Output the [X, Y] coordinate of the center of the cell containing the given text.  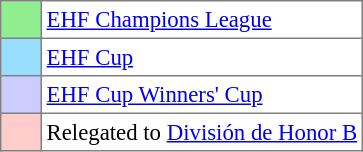
EHF Champions League [202, 20]
EHF Cup Winners' Cup [202, 95]
EHF Cup [202, 57]
Relegated to División de Honor B [202, 132]
